Determine the [x, y] coordinate at the center of the cell enclosing the given text.  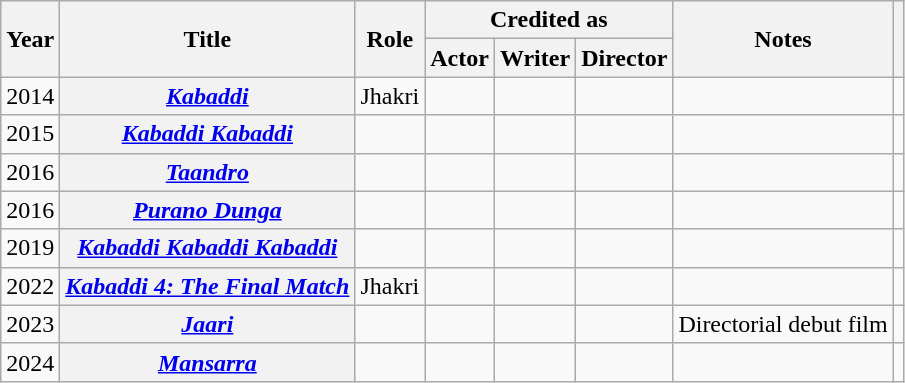
Writer [534, 58]
Kabaddi Kabaddi [208, 134]
Notes [783, 39]
Kabaddi Kabaddi Kabaddi [208, 248]
Mansarra [208, 362]
2024 [30, 362]
Role [390, 39]
2019 [30, 248]
Director [624, 58]
2015 [30, 134]
Directorial debut film [783, 324]
Credited as [549, 20]
2022 [30, 286]
Year [30, 39]
2014 [30, 96]
2023 [30, 324]
Actor [460, 58]
Taandro [208, 172]
Purano Dunga [208, 210]
Kabaddi [208, 96]
Title [208, 39]
Kabaddi 4: The Final Match [208, 286]
Jaari [208, 324]
